Locate the cell with the specified text and output its (X, Y) center coordinate. 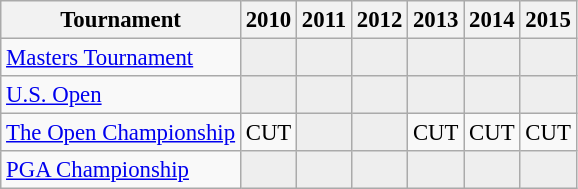
Tournament (121, 20)
2015 (548, 20)
U.S. Open (121, 95)
2011 (324, 20)
2010 (268, 20)
2012 (379, 20)
Masters Tournament (121, 58)
PGA Championship (121, 170)
2014 (492, 20)
2013 (436, 20)
The Open Championship (121, 133)
